Output the [X, Y] coordinate of the center of the cell containing the given text.  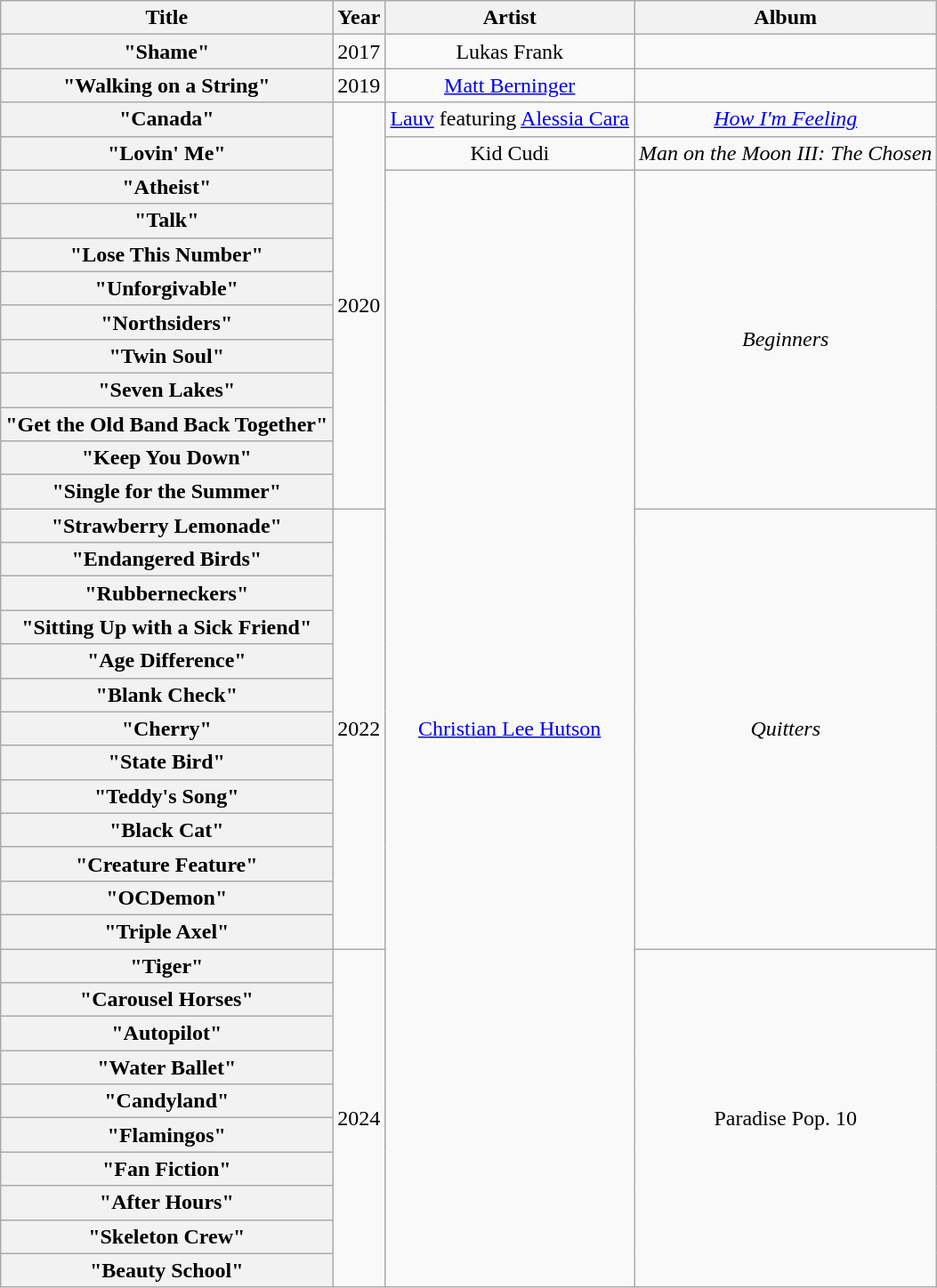
Matt Berninger [510, 85]
"Blank Check" [167, 695]
"Unforgivable" [167, 288]
"Autopilot" [167, 1034]
"State Bird" [167, 762]
How I'm Feeling [786, 119]
"Talk" [167, 221]
2022 [359, 729]
Title [167, 18]
Quitters [786, 729]
Christian Lee Hutson [510, 729]
"Rubberneckers" [167, 593]
"Teddy's Song" [167, 796]
"Black Cat" [167, 830]
Album [786, 18]
2017 [359, 52]
"Single for the Summer" [167, 492]
"Water Ballet" [167, 1067]
"After Hours" [167, 1203]
2020 [359, 306]
Man on the Moon III: The Chosen [786, 153]
"Cherry" [167, 729]
Lauv featuring Alessia Cara [510, 119]
"Beauty School" [167, 1270]
"Walking on a String" [167, 85]
"Twin Soul" [167, 356]
"Shame" [167, 52]
Beginners [786, 340]
2019 [359, 85]
"Endangered Birds" [167, 559]
"Triple Axel" [167, 931]
"OCDemon" [167, 898]
"Atheist" [167, 187]
"Skeleton Crew" [167, 1236]
"Creature Feature" [167, 864]
2024 [359, 1117]
"Candyland" [167, 1101]
"Fan Fiction" [167, 1169]
"Strawberry Lemonade" [167, 526]
"Keep You Down" [167, 458]
"Lose This Number" [167, 254]
"Seven Lakes" [167, 390]
"Northsiders" [167, 322]
Artist [510, 18]
"Sitting Up with a Sick Friend" [167, 627]
"Carousel Horses" [167, 1000]
Lukas Frank [510, 52]
"Lovin' Me" [167, 153]
"Tiger" [167, 965]
"Flamingos" [167, 1135]
Year [359, 18]
Kid Cudi [510, 153]
Paradise Pop. 10 [786, 1117]
"Canada" [167, 119]
"Age Difference" [167, 661]
"Get the Old Band Back Together" [167, 424]
